Return the (X, Y) coordinate for the center point of the cell that contains the specified text.  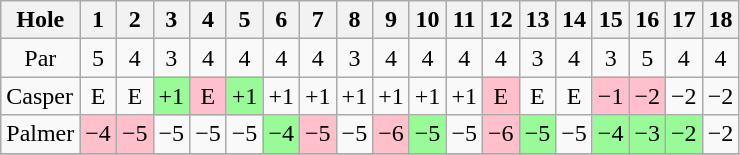
Par (40, 58)
16 (648, 20)
13 (538, 20)
9 (392, 20)
−3 (648, 134)
11 (464, 20)
18 (720, 20)
1 (98, 20)
Casper (40, 96)
7 (318, 20)
14 (574, 20)
Palmer (40, 134)
6 (282, 20)
−1 (610, 96)
Hole (40, 20)
2 (134, 20)
17 (684, 20)
10 (428, 20)
12 (502, 20)
8 (354, 20)
15 (610, 20)
